Locate the cell with the specified text and output its (x, y) center coordinate. 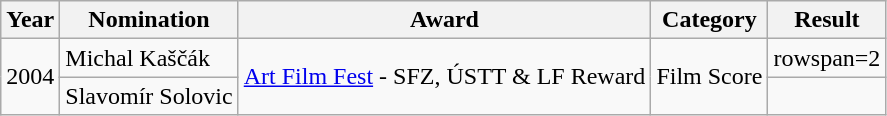
Year (30, 20)
2004 (30, 77)
Michal Kaščák (149, 58)
rowspan=2 (827, 58)
Film Score (710, 77)
Slavomír Solovic (149, 96)
Category (710, 20)
Nomination (149, 20)
Result (827, 20)
Award (444, 20)
Art Film Fest - SFZ, ÚSTT & LF Reward (444, 77)
